Determine the (x, y) coordinate at the center of the cell enclosing the given text.  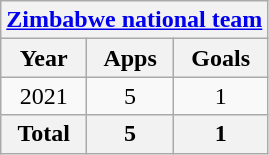
Total (44, 134)
Year (44, 58)
2021 (44, 96)
Goals (221, 58)
Zimbabwe national team (134, 20)
Apps (130, 58)
